Pinpoint the cell where the given text exists, returning its (X, Y) midpoint coordinate. 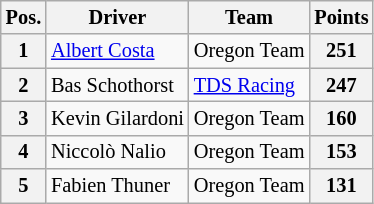
5 (24, 186)
Team (250, 17)
Kevin Gilardoni (118, 118)
Driver (118, 17)
1 (24, 51)
251 (341, 51)
3 (24, 118)
Points (341, 17)
Niccolò Nalio (118, 152)
153 (341, 152)
160 (341, 118)
Fabien Thuner (118, 186)
2 (24, 85)
TDS Racing (250, 85)
Albert Costa (118, 51)
131 (341, 186)
Bas Schothorst (118, 85)
247 (341, 85)
4 (24, 152)
Pos. (24, 17)
